Capture the cell that displays the provided text and extract its [X, Y] central coordinate. 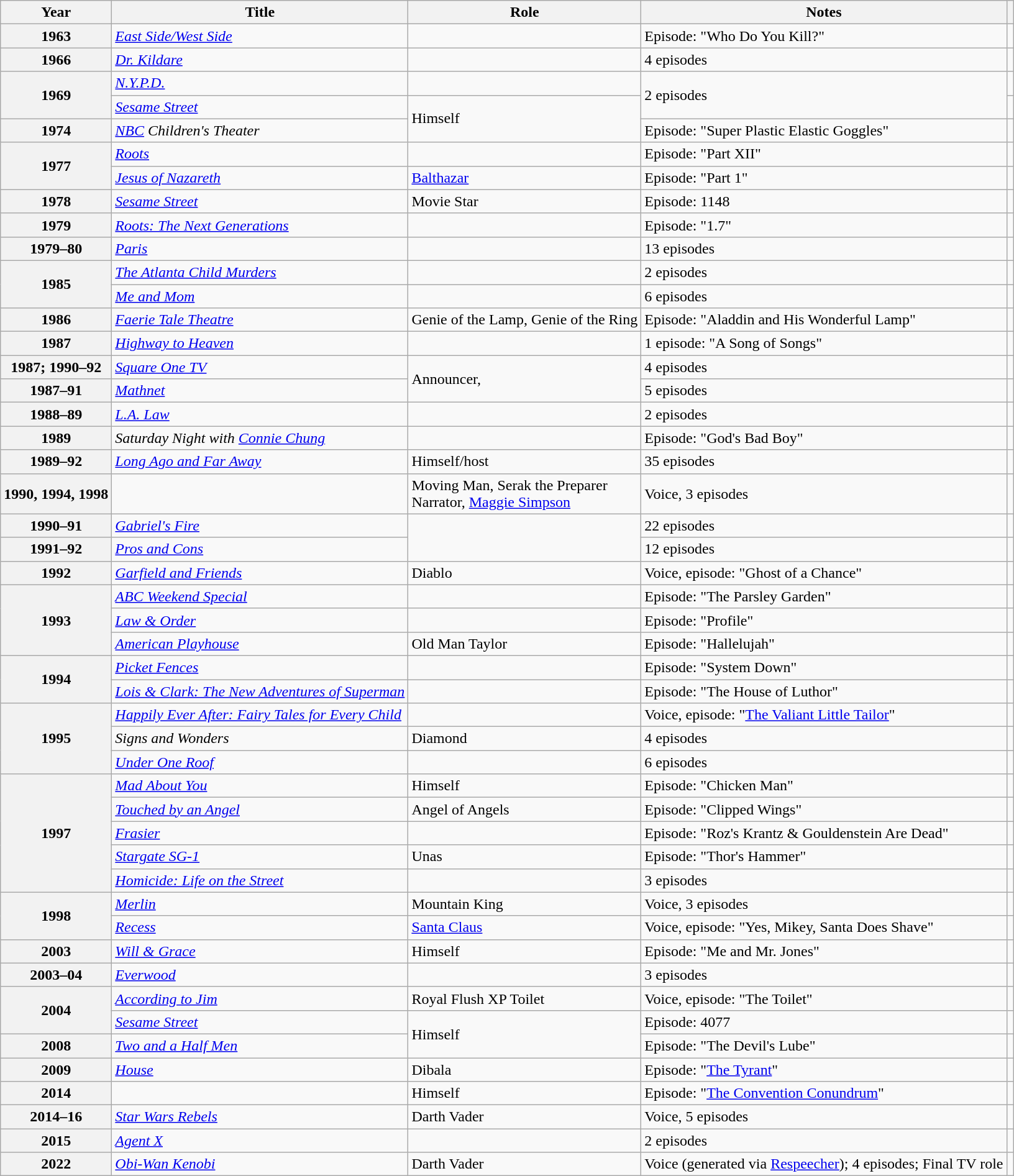
1987; 1990–92 [56, 367]
Episode: "Part 1" [824, 178]
1997 [56, 833]
1979–80 [56, 248]
1977 [56, 166]
N.Y.P.D. [260, 83]
L.A. Law [260, 414]
According to Jim [260, 998]
Roots: The Next Generations [260, 225]
Himself/host [524, 462]
Saturday Night with Connie Chung [260, 438]
ABC Weekend Special [260, 596]
Gabriel's Fire [260, 526]
Merlin [260, 904]
Long Ago and Far Away [260, 462]
1995 [56, 739]
Announcer, [524, 379]
Episode: "Super Plastic Elastic Goggles" [824, 130]
Highway to Heaven [260, 344]
Mountain King [524, 904]
Picket Fences [260, 667]
Will & Grace [260, 951]
2014–16 [56, 1117]
2022 [56, 1164]
Episode: "Thor's Hammer" [824, 857]
Role [524, 12]
Frasier [260, 833]
Episode: 4077 [824, 1022]
Episode: 1148 [824, 201]
Lois & Clark: The New Adventures of Superman [260, 691]
1992 [56, 573]
2003–04 [56, 975]
Law & Order [260, 620]
2008 [56, 1046]
2014 [56, 1093]
East Side/West Side [260, 36]
Episode: "God's Bad Boy" [824, 438]
Episode: "The House of Luthor" [824, 691]
Voice, episode: "Ghost of a Chance" [824, 573]
1991–92 [56, 549]
Episode: "The Tyrant" [824, 1069]
Diablo [524, 573]
Faerie Tale Theatre [260, 320]
5 episodes [824, 391]
1998 [56, 916]
Stargate SG-1 [260, 857]
12 episodes [824, 549]
Episode: "Who Do You Kill?" [824, 36]
Angel of Angels [524, 809]
Santa Claus [524, 928]
Episode: "Clipped Wings" [824, 809]
1985 [56, 284]
1989–92 [56, 462]
Episode: "Roz's Krantz & Gouldenstein Are Dead" [824, 833]
1990–91 [56, 526]
1987–91 [56, 391]
Notes [824, 12]
Episode: "Aladdin and His Wonderful Lamp" [824, 320]
Royal Flush XP Toilet [524, 998]
Old Man Taylor [524, 644]
Under One Roof [260, 762]
22 episodes [824, 526]
Mathnet [260, 391]
Homicide: Life on the Street [260, 880]
Episode: "Part XII" [824, 154]
Episode: "Chicken Man" [824, 786]
Jesus of Nazareth [260, 178]
1993 [56, 620]
Pros and Cons [260, 549]
Voice, episode: "Yes, Mikey, Santa Does Shave" [824, 928]
Obi-Wan Kenobi [260, 1164]
Episode: "1.7" [824, 225]
Diamond [524, 739]
Voice, episode: "The Valiant Little Tailor" [824, 715]
Garfield and Friends [260, 573]
Paris [260, 248]
Episode: "Hallelujah" [824, 644]
Episode: "The Devil's Lube" [824, 1046]
Everwood [260, 975]
1974 [56, 130]
Square One TV [260, 367]
Star Wars Rebels [260, 1117]
Voice (generated via Respeecher); 4 episodes; Final TV role [824, 1164]
Unas [524, 857]
Balthazar [524, 178]
1966 [56, 60]
Dibala [524, 1069]
American Playhouse [260, 644]
2015 [56, 1141]
1987 [56, 344]
The Atlanta Child Murders [260, 272]
Two and a Half Men [260, 1046]
Agent X [260, 1141]
Episode: "The Convention Conundrum" [824, 1093]
NBC Children's Theater [260, 130]
Voice, 5 episodes [824, 1117]
House [260, 1069]
1969 [56, 95]
2009 [56, 1069]
2004 [56, 1010]
1986 [56, 320]
Moving Man, Serak the Preparer Narrator, Maggie Simpson [524, 493]
1 episode: "A Song of Songs" [824, 344]
Signs and Wonders [260, 739]
Me and Mom [260, 296]
1963 [56, 36]
Episode: "System Down" [824, 667]
1988–89 [56, 414]
Episode: "Profile" [824, 620]
Episode: "The Parsley Garden" [824, 596]
1989 [56, 438]
13 episodes [824, 248]
Year [56, 12]
Voice, episode: "The Toilet" [824, 998]
35 episodes [824, 462]
1979 [56, 225]
Episode: "Me and Mr. Jones" [824, 951]
1994 [56, 679]
Happily Ever After: Fairy Tales for Every Child [260, 715]
1990, 1994, 1998 [56, 493]
2003 [56, 951]
Touched by an Angel [260, 809]
Mad About You [260, 786]
Recess [260, 928]
Roots [260, 154]
1978 [56, 201]
Dr. Kildare [260, 60]
Movie Star [524, 201]
Title [260, 12]
Genie of the Lamp, Genie of the Ring [524, 320]
